Provide the (X, Y) coordinate of the cell's center where the given text is located.  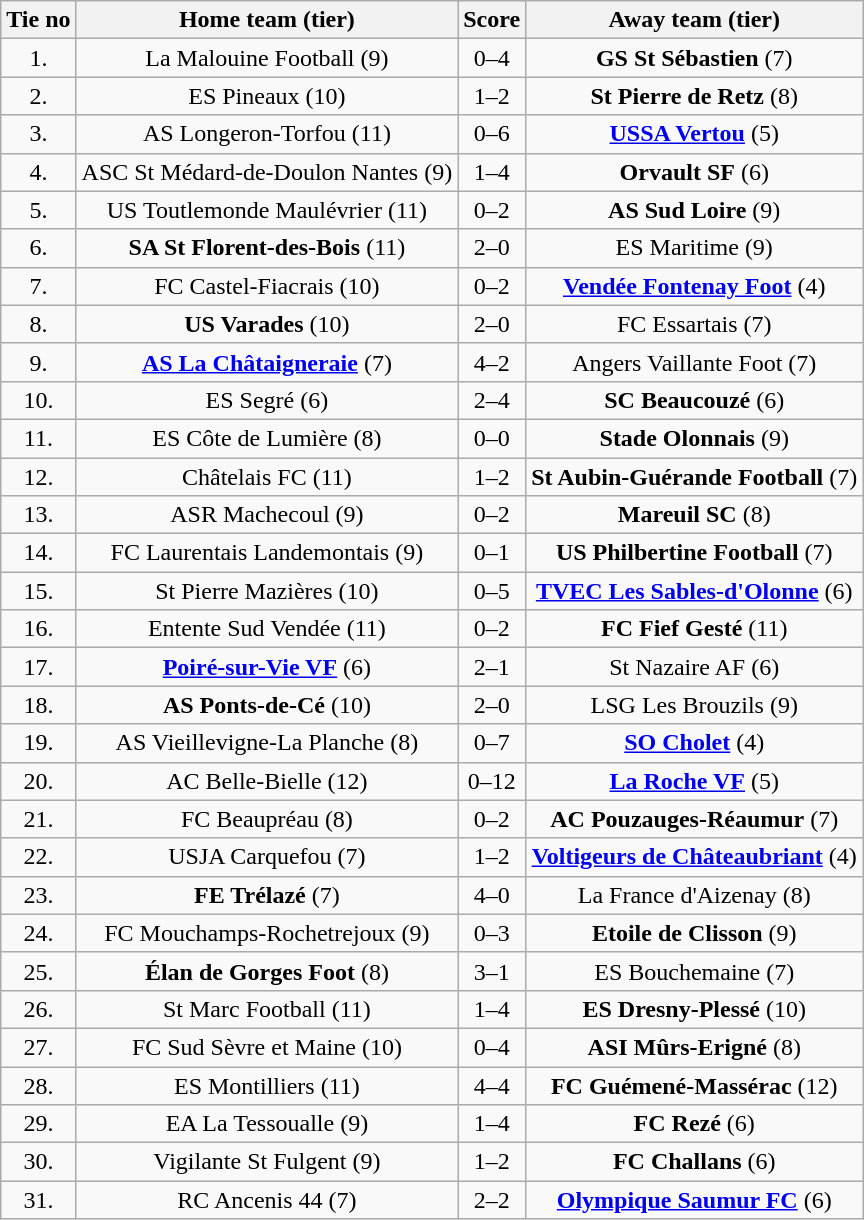
ES Dresny-Plessé (10) (694, 1009)
AS Ponts-de-Cé (10) (267, 705)
14. (38, 553)
2–1 (492, 667)
24. (38, 933)
USSA Vertou (5) (694, 134)
US Varades (10) (267, 324)
SO Cholet (4) (694, 743)
0–6 (492, 134)
Angers Vaillante Foot (7) (694, 362)
St Nazaire AF (6) (694, 667)
Orvault SF (6) (694, 172)
ASI Mûrs-Erigné (8) (694, 1047)
ASC St Médard-de-Doulon Nantes (9) (267, 172)
Mareuil SC (8) (694, 515)
25. (38, 971)
12. (38, 477)
2–4 (492, 400)
FC Essartais (7) (694, 324)
ES Montilliers (11) (267, 1085)
22. (38, 857)
3–1 (492, 971)
FE Trélazé (7) (267, 895)
St Aubin-Guérande Football (7) (694, 477)
21. (38, 819)
0–12 (492, 781)
15. (38, 591)
US Philbertine Football (7) (694, 553)
ES Pineaux (10) (267, 96)
AC Belle-Bielle (12) (267, 781)
Stade Olonnais (9) (694, 438)
AS Sud Loire (9) (694, 210)
FC Castel-Fiacrais (10) (267, 286)
4–2 (492, 362)
28. (38, 1085)
11. (38, 438)
AS La Châtaigneraie (7) (267, 362)
Vendée Fontenay Foot (4) (694, 286)
4. (38, 172)
Vigilante St Fulgent (9) (267, 1162)
Élan de Gorges Foot (8) (267, 971)
2–2 (492, 1200)
Home team (tier) (267, 20)
ES Côte de Lumière (8) (267, 438)
4–0 (492, 895)
2. (38, 96)
Tie no (38, 20)
St Pierre Mazières (10) (267, 591)
SA St Florent-des-Bois (11) (267, 248)
FC Mouchamps-Rochetrejoux (9) (267, 933)
SC Beaucouzé (6) (694, 400)
0–5 (492, 591)
Away team (tier) (694, 20)
18. (38, 705)
La Malouine Football (9) (267, 58)
30. (38, 1162)
13. (38, 515)
20. (38, 781)
FC Laurentais Landemontais (9) (267, 553)
ES Bouchemaine (7) (694, 971)
17. (38, 667)
Etoile de Clisson (9) (694, 933)
Châtelais FC (11) (267, 477)
0–3 (492, 933)
USJA Carquefou (7) (267, 857)
31. (38, 1200)
ES Segré (6) (267, 400)
AC Pouzauges-Réaumur (7) (694, 819)
Poiré-sur-Vie VF (6) (267, 667)
ES Maritime (9) (694, 248)
LSG Les Brouzils (9) (694, 705)
23. (38, 895)
27. (38, 1047)
FC Guémené-Massérac (12) (694, 1085)
5. (38, 210)
US Toutlemonde Maulévrier (11) (267, 210)
RC Ancenis 44 (7) (267, 1200)
AS Longeron-Torfou (11) (267, 134)
Score (492, 20)
Olympique Saumur FC (6) (694, 1200)
EA La Tessoualle (9) (267, 1124)
Voltigeurs de Châteaubriant (4) (694, 857)
St Marc Football (11) (267, 1009)
0–7 (492, 743)
St Pierre de Retz (8) (694, 96)
TVEC Les Sables-d'Olonne (6) (694, 591)
8. (38, 324)
0–0 (492, 438)
0–1 (492, 553)
19. (38, 743)
La France d'Aizenay (8) (694, 895)
4–4 (492, 1085)
FC Challans (6) (694, 1162)
29. (38, 1124)
FC Beaupréau (8) (267, 819)
FC Fief Gesté (11) (694, 629)
La Roche VF (5) (694, 781)
GS St Sébastien (7) (694, 58)
Entente Sud Vendée (11) (267, 629)
ASR Machecoul (9) (267, 515)
AS Vieillevigne-La Planche (8) (267, 743)
1. (38, 58)
16. (38, 629)
6. (38, 248)
FC Rezé (6) (694, 1124)
26. (38, 1009)
9. (38, 362)
3. (38, 134)
FC Sud Sèvre et Maine (10) (267, 1047)
7. (38, 286)
10. (38, 400)
